Scan for the cell matching the given text and deliver its (X, Y) coordinate at center. 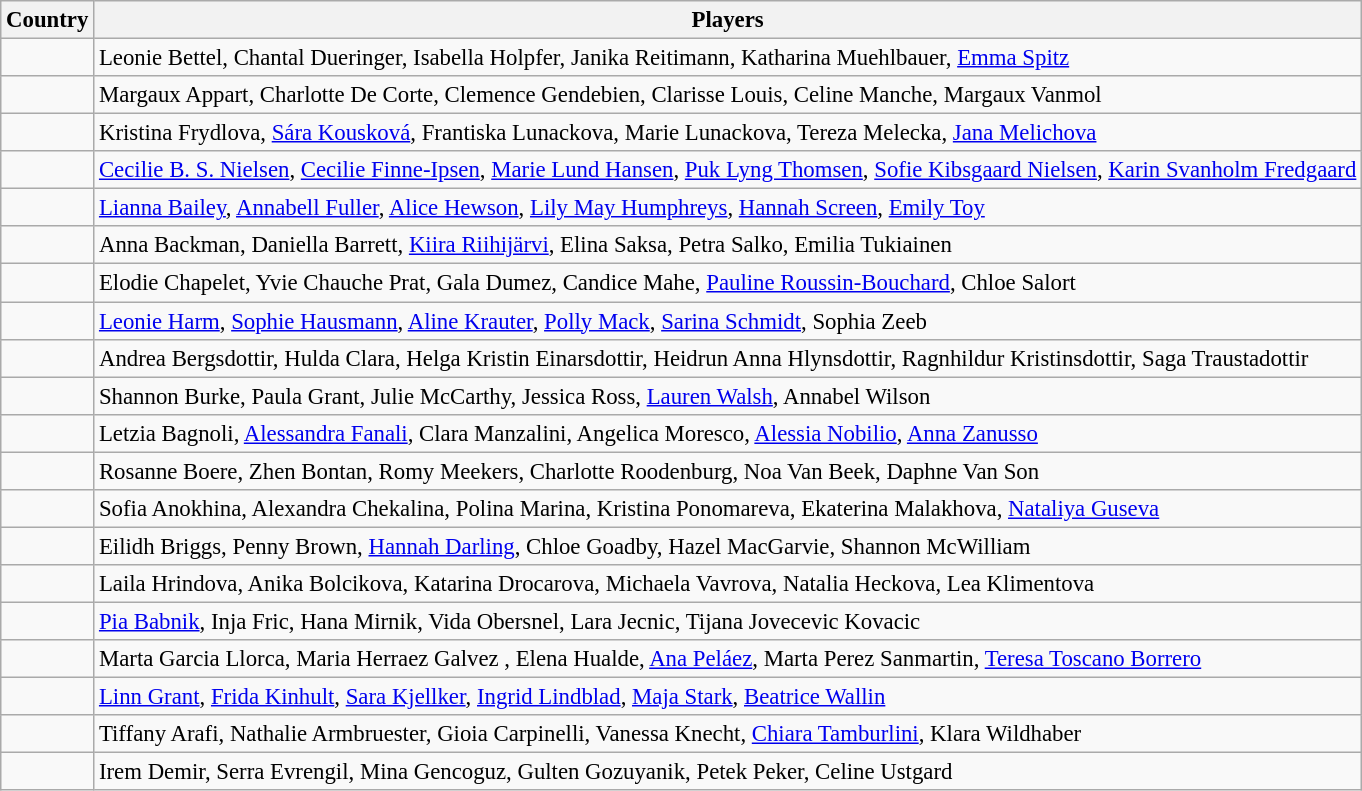
Margaux Appart, Charlotte De Corte, Clemence Gendebien, Clarisse Louis, Celine Manche, Margaux Vanmol (728, 95)
Anna Backman, Daniella Barrett, Kiira Riihijärvi, Elina Saksa, Petra Salko, Emilia Tukiainen (728, 245)
Players (728, 20)
Linn Grant, Frida Kinhult, Sara Kjellker, Ingrid Lindblad, Maja Stark, Beatrice Wallin (728, 697)
Kristina Frydlova, Sára Kousková, Frantiska Lunackova, Marie Lunackova, Tereza Melecka, Jana Melichova (728, 133)
Tiffany Arafi, Nathalie Armbruester, Gioia Carpinelli, Vanessa Knecht, Chiara Tamburlini, Klara Wildhaber (728, 734)
Marta Garcia Llorca, Maria Herraez Galvez , Elena Hualde, Ana Peláez, Marta Perez Sanmartin, Teresa Toscano Borrero (728, 659)
Leonie Harm, Sophie Hausmann, Aline Krauter, Polly Mack, Sarina Schmidt, Sophia Zeeb (728, 321)
Cecilie B. S. Nielsen, Cecilie Finne-Ipsen, Marie Lund Hansen, Puk Lyng Thomsen, Sofie Kibsgaard Nielsen, Karin Svanholm Fredgaard (728, 170)
Pia Babnik, Inja Fric, Hana Mirnik, Vida Obersnel, Lara Jecnic, Tijana Jovecevic Kovacic (728, 621)
Lianna Bailey, Annabell Fuller, Alice Hewson, Lily May Humphreys, Hannah Screen, Emily Toy (728, 208)
Laila Hrindova, Anika Bolcikova, Katarina Drocarova, Michaela Vavrova, Natalia Heckova, Lea Klimentova (728, 584)
Leonie Bettel, Chantal Dueringer, Isabella Holpfer, Janika Reitimann, Katharina Muehlbauer, Emma Spitz (728, 58)
Shannon Burke, Paula Grant, Julie McCarthy, Jessica Ross, Lauren Walsh, Annabel Wilson (728, 396)
Country (48, 20)
Rosanne Boere, Zhen Bontan, Romy Meekers, Charlotte Roodenburg, Noa Van Beek, Daphne Van Son (728, 471)
Letzia Bagnoli, Alessandra Fanali, Clara Manzalini, Angelica Moresco, Alessia Nobilio, Anna Zanusso (728, 433)
Sofia Anokhina, Alexandra Chekalina, Polina Marina, Kristina Ponomareva, Ekaterina Malakhova, Nataliya Guseva (728, 509)
Irem Demir, Serra Evrengil, Mina Gencoguz, Gulten Gozuyanik, Petek Peker, Celine Ustgard (728, 772)
Andrea Bergsdottir, Hulda Clara, Helga Kristin Einarsdottir, Heidrun Anna Hlynsdottir, Ragnhildur Kristinsdottir, Saga Traustadottir (728, 358)
Eilidh Briggs, Penny Brown, Hannah Darling, Chloe Goadby, Hazel MacGarvie, Shannon McWilliam (728, 546)
Elodie Chapelet, Yvie Chauche Prat, Gala Dumez, Candice Mahe, Pauline Roussin-Bouchard, Chloe Salort (728, 283)
